Scan for the cell matching the given text and deliver its (X, Y) coordinate at center. 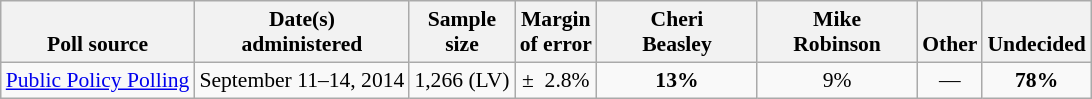
Poll source (98, 32)
— (950, 80)
78% (1036, 80)
September 11–14, 2014 (302, 80)
Samplesize (462, 32)
13% (677, 80)
1,266 (LV) (462, 80)
± 2.8% (556, 80)
Date(s)administered (302, 32)
9% (837, 80)
Public Policy Polling (98, 80)
Other (950, 32)
CheriBeasley (677, 32)
Undecided (1036, 32)
MikeRobinson (837, 32)
Marginof error (556, 32)
